From the cell containing the given text, extract its center point as (X, Y) coordinate. 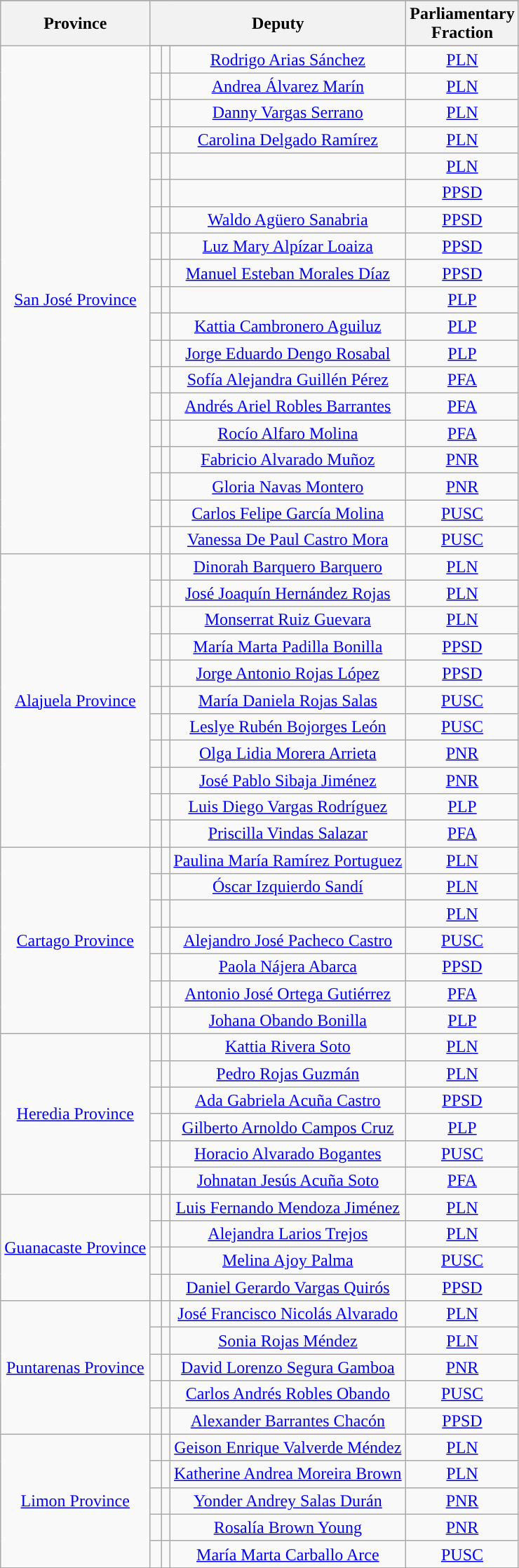
Alejandro José Pacheco Castro (288, 940)
Kattia Rivera Soto (288, 1047)
Luis Diego Vargas Rodríguez (288, 807)
Province (76, 24)
Vanessa De Paul Castro Mora (288, 540)
Cartago Province (76, 940)
Priscilla Vindas Salazar (288, 834)
Jorge Antonio Rojas López (288, 673)
Carlos Andrés Robles Obando (288, 1394)
Luis Fernando Mendoza Jiménez (288, 1207)
Melina Ajoy Palma (288, 1261)
Ada Gabriela Acuña Castro (288, 1100)
Carlos Felipe García Molina (288, 513)
Deputy (278, 24)
Rosalía Brown Young (288, 1527)
José Joaquín Hernández Rojas (288, 593)
Guanacaste Province (76, 1247)
Rocío Alfaro Molina (288, 433)
Paulina María Ramírez Portuguez (288, 860)
Andrea Álvarez Marín (288, 86)
Johnatan Jesús Acuña Soto (288, 1180)
David Lorenzo Segura Gamboa (288, 1367)
Paola Nájera Abarca (288, 967)
Carolina Delgado Ramírez (288, 140)
Kattia Cambronero Aguiluz (288, 326)
Gilberto Arnoldo Campos Cruz (288, 1127)
José Francisco Nicolás Alvarado (288, 1314)
Andrés Ariel Robles Barrantes (288, 407)
María Marta Padilla Bonilla (288, 647)
Rodrigo Arias Sánchez (288, 60)
Antonio José Ortega Gutiérrez (288, 994)
San José Province (76, 300)
Sofía Alejandra Guillén Pérez (288, 380)
Geison Enrique Valverde Méndez (288, 1447)
Yonder Andrey Salas Durán (288, 1501)
Alajuela Province (76, 700)
Johana Obando Bonilla (288, 1020)
Limon Province (76, 1501)
Waldo Agüero Sanabria (288, 219)
Alexander Barrantes Chacón (288, 1421)
Horacio Alvarado Bogantes (288, 1154)
Puntarenas Province (76, 1367)
Dinorah Barquero Barquero (288, 567)
Monserrat Ruiz Guevara (288, 620)
Daniel Gerardo Vargas Quirós (288, 1287)
Óscar Izquierdo Sandí (288, 887)
Jorge Eduardo Dengo Rosabal (288, 353)
Fabricio Alvarado Muñoz (288, 460)
Heredia Province (76, 1114)
Leslye Rubén Bojorges León (288, 726)
María Marta Carballo Arce (288, 1554)
María Daniela Rojas Salas (288, 700)
Pedro Rojas Guzmán (288, 1074)
Alejandra Larios Trejos (288, 1234)
Katherine Andrea Moreira Brown (288, 1474)
ParliamentaryFraction (462, 24)
Sonia Rojas Méndez (288, 1341)
Luz Mary Alpízar Loaiza (288, 246)
Olga Lidia Morera Arrieta (288, 753)
Manuel Esteban Morales Díaz (288, 273)
Gloria Navas Montero (288, 487)
Danny Vargas Serrano (288, 113)
José Pablo Sibaja Jiménez (288, 780)
